Search for the cell housing the specified text and yield its [X, Y] center coordinate. 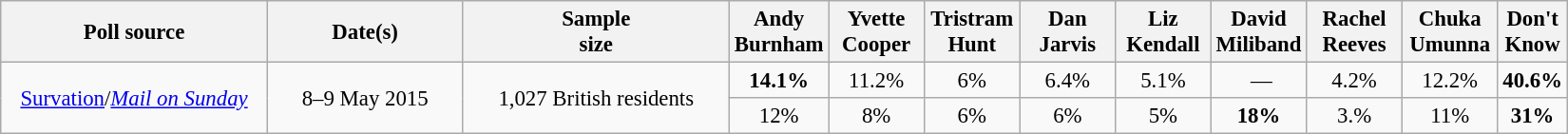
8% [876, 116]
11% [1450, 116]
3.% [1355, 116]
5% [1163, 116]
Don't Know [1532, 32]
12% [779, 116]
Survation/Mail on Sunday [135, 99]
Date(s) [365, 32]
11.2% [876, 81]
18% [1258, 116]
12.2% [1450, 81]
DanJarvis [1068, 32]
YvetteCooper [876, 32]
RachelReeves [1355, 32]
31% [1532, 116]
14.1% [779, 81]
DavidMiliband [1258, 32]
6.4% [1068, 81]
8–9 May 2015 [365, 99]
Poll source [135, 32]
4.2% [1355, 81]
TristramHunt [971, 32]
Sample size [597, 32]
LizKendall [1163, 32]
— [1258, 81]
1,027 British residents [597, 99]
5.1% [1163, 81]
40.6% [1532, 81]
ChukaUmunna [1450, 32]
AndyBurnham [779, 32]
